Provide the [X, Y] coordinate of the cell's center where the given text is located.  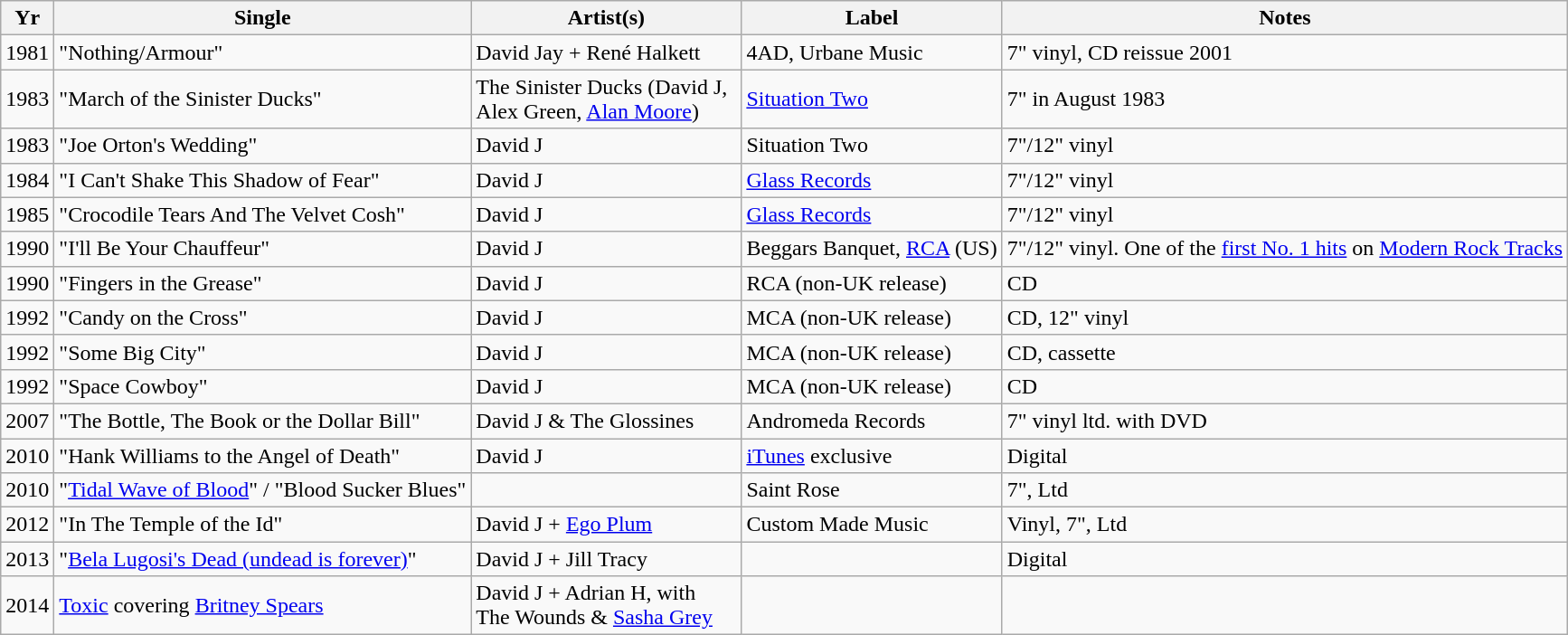
"Joe Orton's Wedding" [262, 146]
RCA (non-UK release) [872, 283]
David J & The Glossines [606, 421]
"Fingers in the Grease" [262, 283]
2014 [27, 606]
2012 [27, 525]
Andromeda Records [872, 421]
"I Can't Shake This Shadow of Fear" [262, 180]
"In The Temple of the Id" [262, 525]
"Candy on the Cross" [262, 317]
David J + Jill Tracy [606, 559]
David J + Adrian H, withThe Wounds & Sasha Grey [606, 606]
"Crocodile Tears And The Velvet Cosh" [262, 214]
Saint Rose [872, 490]
CD, cassette [1284, 352]
7" in August 1983 [1284, 100]
Toxic covering Britney Spears [262, 606]
"I'll Be Your Chauffeur" [262, 249]
Yr [27, 18]
Single [262, 18]
1981 [27, 52]
Label [872, 18]
4AD, Urbane Music [872, 52]
"Bela Lugosi's Dead (undead is forever)" [262, 559]
"Space Cowboy" [262, 386]
"Nothing/Armour" [262, 52]
7" vinyl, CD reissue 2001 [1284, 52]
David J + Ego Plum [606, 525]
Beggars Banquet, RCA (US) [872, 249]
David Jay + René Halkett [606, 52]
CD, 12" vinyl [1284, 317]
"The Bottle, The Book or the Dollar Bill" [262, 421]
2007 [27, 421]
Vinyl, 7", Ltd [1284, 525]
Artist(s) [606, 18]
7", Ltd [1284, 490]
2013 [27, 559]
Custom Made Music [872, 525]
"March of the Sinister Ducks" [262, 100]
7" vinyl ltd. with DVD [1284, 421]
The Sinister Ducks (David J, Alex Green, Alan Moore) [606, 100]
1984 [27, 180]
"Hank Williams to the Angel of Death" [262, 455]
iTunes exclusive [872, 455]
1985 [27, 214]
"Tidal Wave of Blood" / "Blood Sucker Blues" [262, 490]
Notes [1284, 18]
7"/12" vinyl. One of the first No. 1 hits on Modern Rock Tracks [1284, 249]
"Some Big City" [262, 352]
